From the cell containing the given text, extract its center point as (X, Y) coordinate. 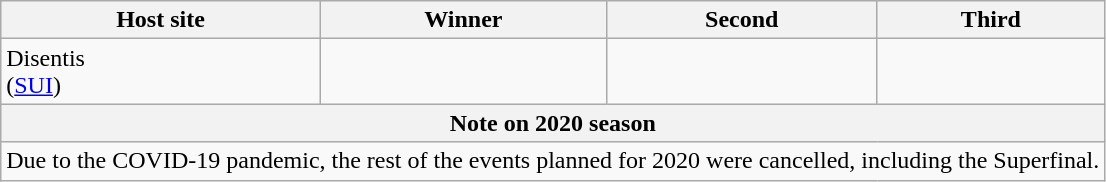
Disentis (SUI) (161, 72)
Host site (161, 20)
Second (742, 20)
Note on 2020 season (553, 123)
Winner (463, 20)
Third (991, 20)
Due to the COVID-19 pandemic, the rest of the events planned for 2020 were cancelled, including the Superfinal. (553, 161)
